Identify which cell holds the provided text, then report its [x, y] central coordinate. 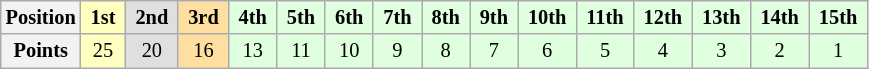
11th [604, 17]
16 [203, 51]
10th [547, 17]
2nd [152, 17]
4th [253, 17]
20 [152, 51]
2 [779, 51]
1st [104, 17]
Points [41, 51]
11 [301, 51]
4 [663, 51]
8 [446, 51]
8th [446, 17]
Position [41, 17]
13th [721, 17]
5th [301, 17]
1 [838, 51]
7 [494, 51]
25 [104, 51]
10 [349, 51]
6th [349, 17]
5 [604, 51]
7th [397, 17]
15th [838, 17]
14th [779, 17]
3 [721, 51]
3rd [203, 17]
12th [663, 17]
9th [494, 17]
6 [547, 51]
13 [253, 51]
9 [397, 51]
